Search for the cell housing the specified text and yield its [x, y] center coordinate. 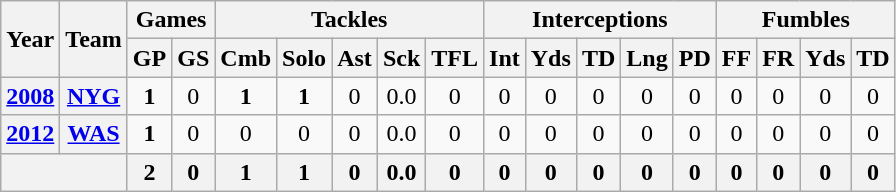
2 [149, 172]
Solo [304, 58]
GS [194, 58]
2012 [30, 134]
2008 [30, 96]
FF [736, 58]
Interceptions [600, 20]
Int [505, 58]
PD [694, 58]
Sck [401, 58]
Lng [647, 58]
TFL [455, 58]
WAS [94, 134]
Fumbles [806, 20]
NYG [94, 96]
Cmb [246, 58]
FR [778, 58]
Team [94, 39]
Tackles [350, 20]
Year [30, 39]
Ast [355, 58]
Games [170, 20]
GP [149, 58]
